Extract the [x, y] coordinate from the center of the cell holding the provided text.  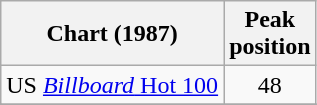
US Billboard Hot 100 [112, 85]
Peakposition [270, 34]
Chart (1987) [112, 34]
48 [270, 85]
